Identify which cell holds the provided text, then report its [X, Y] central coordinate. 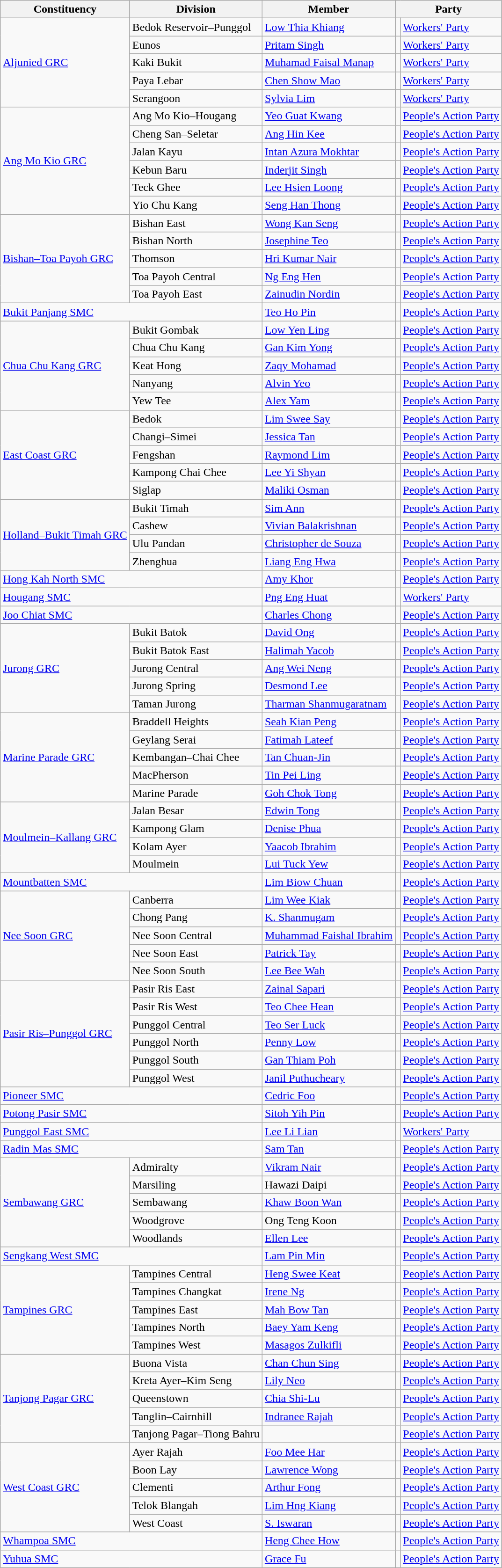
Desmond Lee [328, 686]
Pasir Ris–Punggol GRC [65, 1033]
Zainudin Nordin [328, 294]
Ang Hin Kee [328, 134]
Lee Yi Shyan [328, 472]
Jurong Central [196, 668]
Alex Yam [328, 401]
Potong Pasir SMC [131, 1114]
Heng Swee Keat [328, 1274]
Division [196, 9]
Patrick Tay [328, 953]
Sam Tan [328, 1149]
Admiralty [196, 1167]
Marsiling [196, 1185]
Maliki Osman [328, 490]
Bukit Gombak [196, 330]
Tin Pei Ling [328, 775]
Punggol East SMC [131, 1131]
Yeo Guat Kwang [328, 116]
Chen Show Mao [328, 80]
Jalan Kayu [196, 152]
Yuhua SMC [131, 1559]
Ang Mo Kio–Hougang [196, 116]
Muhamad Faisal Manap [328, 63]
Yaacob Ibrahim [328, 846]
Marine Parade GRC [65, 757]
David Ong [328, 633]
Joo Chiat SMC [131, 615]
Woodgrove [196, 1220]
Eunos [196, 45]
Raymond Lim [328, 454]
Mountbatten SMC [131, 882]
Moulmein–Kallang GRC [65, 838]
Paya Lebar [196, 80]
Moulmein [196, 864]
Cheng San–Seletar [196, 134]
Punggol West [196, 1078]
Lim Biow Chuan [328, 882]
Kebun Baru [196, 169]
Changi–Simei [196, 437]
Sitoh Yih Pin [328, 1114]
Hong Kah North SMC [131, 579]
Lee Hsien Loong [328, 187]
Telok Blangah [196, 1505]
Boon Lay [196, 1470]
Tan Chuan-Jin [328, 757]
Bishan East [196, 223]
Vivian Balakrishnan [328, 526]
Lim Swee Say [328, 419]
Seah Kian Peng [328, 722]
Nee Soon South [196, 971]
Teo Ho Pin [328, 312]
Gan Kim Yong [328, 348]
Liang Eng Hwa [328, 562]
Zainal Sapari [328, 989]
West Coast [196, 1523]
Bukit Batok [196, 633]
Ellen Lee [328, 1238]
Sembawang [196, 1203]
Radin Mas SMC [131, 1149]
Amy Khor [328, 579]
Jurong Spring [196, 686]
Cedric Foo [328, 1096]
Penny Low [328, 1042]
Tanjong Pagar–Tiong Bahru [196, 1434]
Zhenghua [196, 562]
Chua Chu Kang [196, 348]
Toa Payoh Central [196, 277]
Fengshan [196, 454]
Heng Chee How [328, 1541]
Masagos Zulkifli [328, 1345]
Punggol South [196, 1060]
Aljunied GRC [65, 63]
Woodlands [196, 1238]
Nee Soon GRC [65, 935]
Gan Thiam Poh [328, 1060]
Lawrence Wong [328, 1470]
S. Iswaran [328, 1523]
Grace Fu [328, 1559]
Yew Tee [196, 401]
Bukit Timah [196, 508]
Teo Ser Luck [328, 1024]
Hawazi Daipi [328, 1185]
K. Shanmugam [328, 918]
Cashew [196, 526]
Jessica Tan [328, 437]
Denise Phua [328, 829]
East Coast GRC [65, 454]
Punggol North [196, 1042]
Party [449, 9]
Marine Parade [196, 793]
Low Yen Ling [328, 330]
Bukit Batok East [196, 650]
Janil Puthucheary [328, 1078]
Holland–Bukit Timah GRC [65, 534]
Nanyang [196, 383]
Intan Azura Mokhtar [328, 152]
Tampines GRC [65, 1309]
Clementi [196, 1488]
Baey Yam Keng [328, 1327]
Arthur Fong [328, 1488]
Chong Pang [196, 918]
Bedok [196, 419]
Pasir Ris West [196, 1006]
Ng Eng Hen [328, 277]
Ong Teng Koon [328, 1220]
Ulu Pandan [196, 544]
Chia Shi-Lu [328, 1399]
Jalan Besar [196, 811]
Fatimah Lateef [328, 739]
Mah Bow Tan [328, 1309]
Thomson [196, 259]
Lam Pin Min [328, 1256]
Seng Han Thong [328, 205]
Pritam Singh [328, 45]
Tharman Shanmugaratnam [328, 704]
Teo Chee Hean [328, 1006]
Hri Kumar Nair [328, 259]
Ayer Rajah [196, 1452]
West Coast GRC [65, 1488]
Vikram Nair [328, 1167]
MacPherson [196, 775]
Hougang SMC [131, 597]
Yio Chu Kang [196, 205]
Foo Mee Har [328, 1452]
Punggol Central [196, 1024]
Muhammad Faishal Ibrahim [328, 935]
Low Thia Khiang [328, 27]
Ang Mo Kio GRC [65, 160]
Sim Ann [328, 508]
Ang Wei Neng [328, 668]
Tampines East [196, 1309]
Teck Ghee [196, 187]
Kaki Bukit [196, 63]
Charles Chong [328, 615]
Tampines West [196, 1345]
Whampoa SMC [131, 1541]
Jurong GRC [65, 668]
Sembawang GRC [65, 1203]
Zaqy Mohamad [328, 365]
Bishan–Toa Payoh GRC [65, 259]
Braddell Heights [196, 722]
Chua Chu Kang GRC [65, 365]
Kampong Chai Chee [196, 472]
Khaw Boon Wan [328, 1203]
Tampines Central [196, 1274]
Bedok Reservoir–Punggol [196, 27]
Constituency [65, 9]
Buona Vista [196, 1363]
Nee Soon East [196, 953]
Kreta Ayer–Kim Seng [196, 1381]
Lui Tuck Yew [328, 864]
Nee Soon Central [196, 935]
Pasir Ris East [196, 989]
Kembangan–Chai Chee [196, 757]
Edwin Tong [328, 811]
Siglap [196, 490]
Indranee Rajah [328, 1416]
Irene Ng [328, 1291]
Bishan North [196, 241]
Sengkang West SMC [131, 1256]
Josephine Teo [328, 241]
Taman Jurong [196, 704]
Member [328, 9]
Halimah Yacob [328, 650]
Lim Wee Kiak [328, 900]
Tanglin–Cairnhill [196, 1416]
Serangoon [196, 98]
Lily Neo [328, 1381]
Lee Bee Wah [328, 971]
Lim Hng Kiang [328, 1505]
Sylvia Lim [328, 98]
Lee Li Lian [328, 1131]
Alvin Yeo [328, 383]
Christopher de Souza [328, 544]
Tampines North [196, 1327]
Canberra [196, 900]
Queenstown [196, 1399]
Keat Hong [196, 365]
Inderjit Singh [328, 169]
Wong Kan Seng [328, 223]
Geylang Serai [196, 739]
Kolam Ayer [196, 846]
Kampong Glam [196, 829]
Tanjong Pagar GRC [65, 1399]
Goh Chok Tong [328, 793]
Chan Chun Sing [328, 1363]
Bukit Panjang SMC [131, 312]
Png Eng Huat [328, 597]
Pioneer SMC [131, 1096]
Toa Payoh East [196, 294]
Tampines Changkat [196, 1291]
